Determine the [X, Y] coordinate at the center of the cell enclosing the given text.  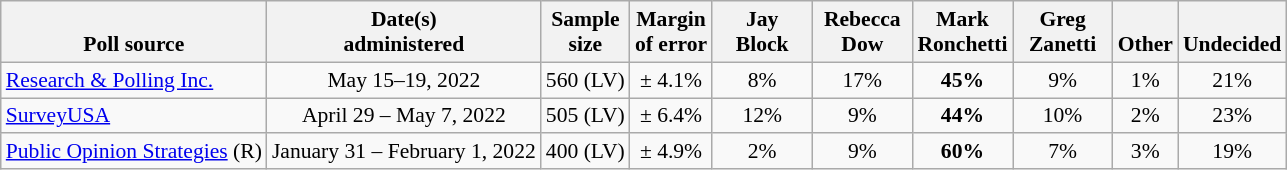
Undecided [1232, 32]
May 15–19, 2022 [404, 80]
8% [762, 80]
44% [962, 116]
Research & Polling Inc. [134, 80]
± 6.4% [671, 116]
RebeccaDow [862, 32]
19% [1232, 152]
JayBlock [762, 32]
10% [1062, 116]
MarkRonchetti [962, 32]
Date(s)administered [404, 32]
SurveyUSA [134, 116]
560 (LV) [586, 80]
21% [1232, 80]
Samplesize [586, 32]
45% [962, 80]
400 (LV) [586, 152]
Public Opinion Strategies (R) [134, 152]
17% [862, 80]
± 4.1% [671, 80]
23% [1232, 116]
April 29 – May 7, 2022 [404, 116]
Poll source [134, 32]
GregZanetti [1062, 32]
1% [1146, 80]
7% [1062, 152]
60% [962, 152]
3% [1146, 152]
505 (LV) [586, 116]
Marginof error [671, 32]
12% [762, 116]
January 31 – February 1, 2022 [404, 152]
± 4.9% [671, 152]
Other [1146, 32]
